Pinpoint the cell where the given text exists, returning its [X, Y] midpoint coordinate. 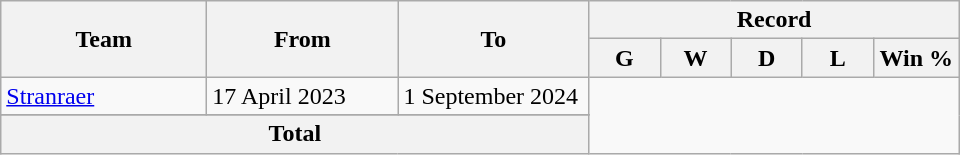
1 September 2024 [494, 96]
Win % [916, 58]
W [696, 58]
To [494, 39]
L [838, 58]
17 April 2023 [302, 96]
Total [295, 134]
Team [104, 39]
D [766, 58]
Record [774, 20]
Stranraer [104, 96]
From [302, 39]
G [624, 58]
